For the text-containing cell, return its midpoint in [X, Y] coordinate format. 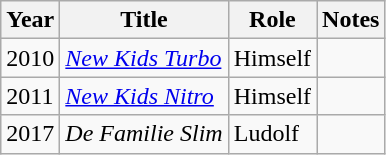
Year [30, 20]
Ludolf [272, 134]
New Kids Turbo [144, 58]
Title [144, 20]
2010 [30, 58]
New Kids Nitro [144, 96]
2017 [30, 134]
2011 [30, 96]
Role [272, 20]
Notes [351, 20]
De Familie Slim [144, 134]
